Identify which cell holds the provided text, then report its (x, y) central coordinate. 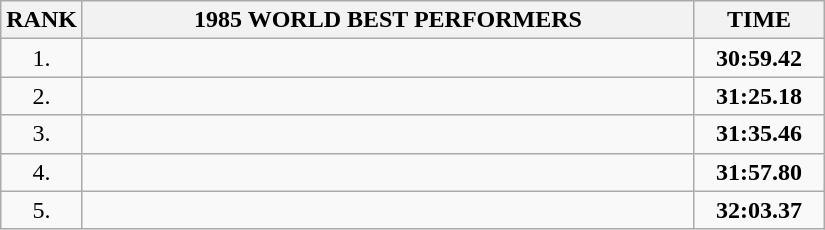
4. (42, 172)
RANK (42, 20)
31:57.80 (760, 172)
5. (42, 210)
1985 WORLD BEST PERFORMERS (388, 20)
31:25.18 (760, 96)
30:59.42 (760, 58)
2. (42, 96)
32:03.37 (760, 210)
TIME (760, 20)
1. (42, 58)
31:35.46 (760, 134)
3. (42, 134)
